Locate the cell with the specified text and output its (X, Y) center coordinate. 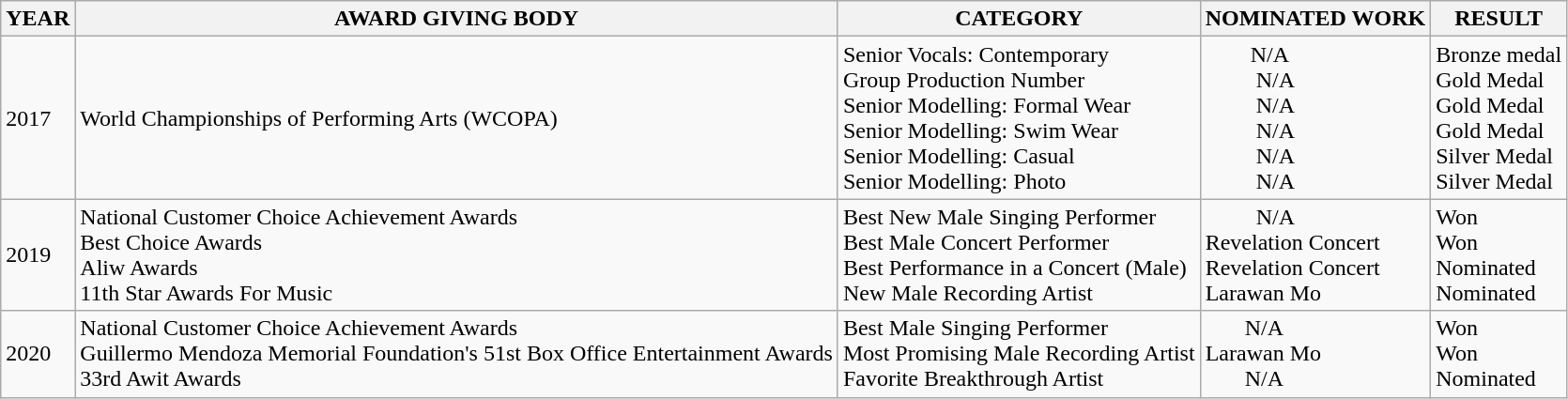
National Customer Choice Achievement AwardsGuillermo Mendoza Memorial Foundation's 51st Box Office Entertainment Awards33rd Awit Awards (456, 354)
YEAR (38, 19)
Bronze medalGold MedalGold MedalGold MedalSilver MedalSilver Medal (1499, 118)
N/A N/A N/A N/A N/A N/A (1315, 118)
Best New Male Singing PerformerBest Male Concert PerformerBest Performance in a Concert (Male)New Male Recording Artist (1019, 255)
National Customer Choice Achievement AwardsBest Choice AwardsAliw Awards11th Star Awards For Music (456, 255)
NOMINATED WORK (1315, 19)
RESULT (1499, 19)
WonWonNominated (1499, 354)
WonWonNominatedNominated (1499, 255)
AWARD GIVING BODY (456, 19)
N/ALarawan Mo N/A (1315, 354)
World Championships of Performing Arts (WCOPA) (456, 118)
2017 (38, 118)
CATEGORY (1019, 19)
2020 (38, 354)
Best Male Singing PerformerMost Promising Male Recording ArtistFavorite Breakthrough Artist (1019, 354)
N/ARevelation ConcertRevelation ConcertLarawan Mo (1315, 255)
2019 (38, 255)
